Search for the cell housing the specified text and yield its [x, y] center coordinate. 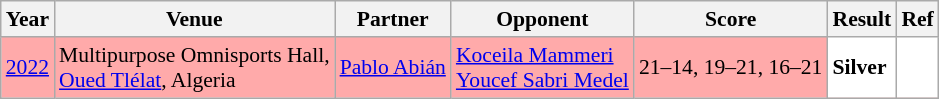
Multipurpose Omnisports Hall,Oued Tlélat, Algeria [194, 68]
Koceila Mammeri Youcef Sabri Medel [542, 68]
Score [731, 19]
Venue [194, 19]
Result [862, 19]
2022 [28, 68]
Ref [917, 19]
Year [28, 19]
Partner [393, 19]
Silver [862, 68]
Opponent [542, 19]
Pablo Abián [393, 68]
21–14, 19–21, 16–21 [731, 68]
